Locate the cell with the specified text and output its (x, y) center coordinate. 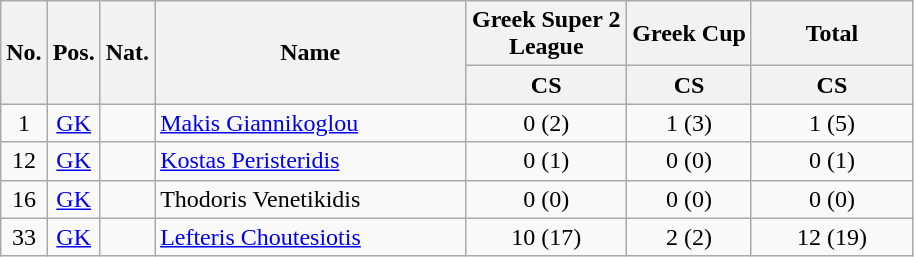
Kostas Peristeridis (310, 161)
Makis Giannikoglou (310, 123)
1 (24, 123)
Thodoris Venetikidis (310, 199)
0 (2) (546, 123)
33 (24, 237)
1 (3) (690, 123)
Nat. (127, 52)
12 (19) (832, 237)
Lefteris Choutesiotis (310, 237)
Greek Super 2 League (546, 34)
10 (17) (546, 237)
Greek Cup (690, 34)
2 (2) (690, 237)
Name (310, 52)
12 (24, 161)
16 (24, 199)
No. (24, 52)
1 (5) (832, 123)
Pos. (74, 52)
Total (832, 34)
